From the cell containing the given text, extract its center point as [x, y] coordinate. 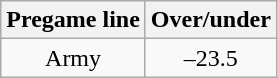
Over/under [210, 20]
–23.5 [210, 58]
Army [74, 58]
Pregame line [74, 20]
